Find where the given text appears and provide that cell's center as (X, Y) coordinate. 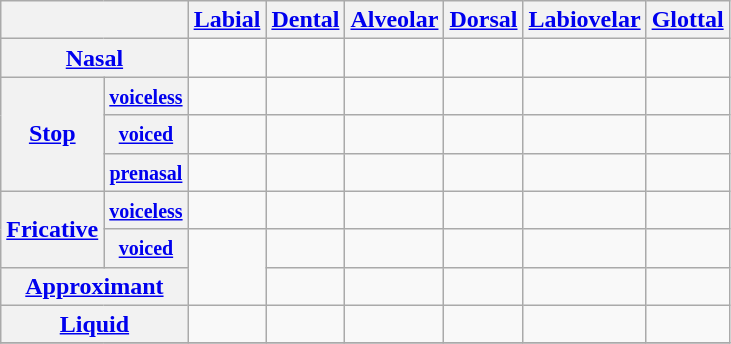
Stop (52, 134)
Alveolar (394, 20)
Labial (227, 20)
Glottal (688, 20)
Dental (306, 20)
Approximant (94, 286)
Labiovelar (584, 20)
Liquid (94, 324)
prenasal (146, 172)
Nasal (94, 58)
Dorsal (484, 20)
Fricative (52, 229)
